Detect which cell encompasses the target text, then output its (x, y) center coordinate. 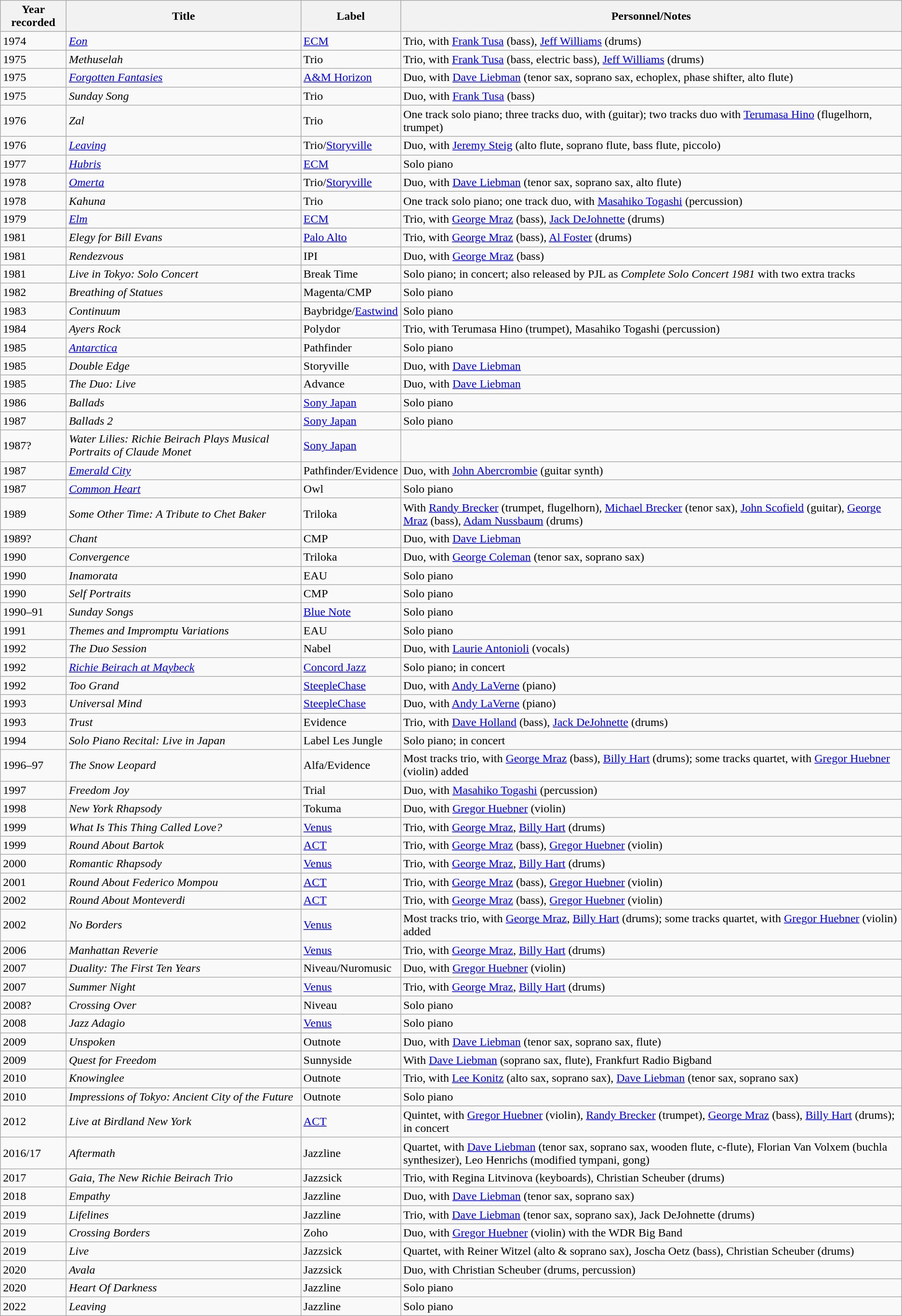
With Dave Liebman (soprano sax, flute), Frankfurt Radio Bigband (651, 1060)
Niveau (351, 1005)
The Duo: Live (183, 384)
Duo, with George Coleman (tenor sax, soprano sax) (651, 557)
1990–91 (34, 612)
Elegy for Bill Evans (183, 237)
Hubris (183, 164)
Concord Jazz (351, 667)
1991 (34, 631)
Sunday Songs (183, 612)
Trio, with Dave Liebman (tenor sax, soprano sax), Jack DeJohnette (drums) (651, 1214)
Double Edge (183, 366)
Avala (183, 1270)
Quest for Freedom (183, 1060)
Round About Bartok (183, 845)
With Randy Brecker (trumpet, flugelhorn), Michael Brecker (tenor sax), John Scofield (guitar), George Mraz (bass), Adam Nussbaum (drums) (651, 514)
Breathing of Statues (183, 293)
Duo, with Frank Tusa (bass) (651, 96)
Advance (351, 384)
Round About Federico Mompou (183, 882)
The Snow Leopard (183, 765)
Duo, with John Abercrombie (guitar synth) (651, 470)
1989? (34, 538)
Duo, with Dave Liebman (tenor sax, soprano sax, flute) (651, 1042)
Richie Beirach at Maybeck (183, 667)
1982 (34, 293)
One track solo piano; three tracks duo, with (guitar); two tracks duo with Terumasa Hino (flugelhorn, trumpet) (651, 121)
Lifelines (183, 1214)
Trio, with Terumasa Hino (trumpet), Masahiko Togashi (percussion) (651, 329)
Universal Mind (183, 704)
Crossing Borders (183, 1233)
Round About Monteverdi (183, 900)
2000 (34, 863)
Trial (351, 790)
Inamorata (183, 575)
Ballads 2 (183, 421)
Ballads (183, 403)
Magenta/CMP (351, 293)
Ayers Rock (183, 329)
2016/17 (34, 1153)
Omerta (183, 182)
Trio, with Frank Tusa (bass), Jeff Williams (drums) (651, 41)
1977 (34, 164)
Too Grand (183, 685)
Solo Piano Recital: Live in Japan (183, 740)
1974 (34, 41)
Break Time (351, 274)
Most tracks trio, with George Mraz, Billy Hart (drums); some tracks quartet, with Gregor Huebner (violin) added (651, 926)
Aftermath (183, 1153)
Manhattan Reverie (183, 950)
Kahuna (183, 201)
Trust (183, 722)
2008? (34, 1005)
1979 (34, 219)
Antarctica (183, 348)
Themes and Impromptu Variations (183, 631)
Knowinglee (183, 1078)
Summer Night (183, 987)
Sunnyside (351, 1060)
2022 (34, 1306)
Some Other Time: A Tribute to Chet Baker (183, 514)
One track solo piano; one track duo, with Masahiko Togashi (percussion) (651, 201)
1994 (34, 740)
Duo, with Masahiko Togashi (percussion) (651, 790)
2012 (34, 1121)
Methuselah (183, 59)
1989 (34, 514)
Palo Alto (351, 237)
Self Portraits (183, 594)
Title (183, 16)
Duo, with Christian Scheuber (drums, percussion) (651, 1270)
Emerald City (183, 470)
Trio, with George Mraz (bass), Jack DeJohnette (drums) (651, 219)
Alfa/Evidence (351, 765)
1987? (34, 445)
2008 (34, 1023)
Heart Of Darkness (183, 1288)
Continuum (183, 311)
Duality: The First Ten Years (183, 968)
Forgotten Fantasies (183, 78)
1986 (34, 403)
Year recorded (34, 16)
A&M Horizon (351, 78)
Jazz Adagio (183, 1023)
Impressions of Tokyo: Ancient City of the Future (183, 1097)
Trio, with Regina Litvinova (keyboards), Christian Scheuber (drums) (651, 1178)
Elm (183, 219)
Tokuma (351, 808)
Trio, with Dave Holland (bass), Jack DeJohnette (drums) (651, 722)
Empathy (183, 1196)
1996–97 (34, 765)
Trio, with George Mraz (bass), Al Foster (drums) (651, 237)
Zoho (351, 1233)
Pathfinder (351, 348)
What Is This Thing Called Love? (183, 827)
1984 (34, 329)
Chant (183, 538)
Duo, with Laurie Antonioli (vocals) (651, 649)
Live (183, 1251)
Duo, with Jeremy Steig (alto flute, soprano flute, bass flute, piccolo) (651, 146)
Water Lilies: Richie Beirach Plays Musical Portraits of Claude Monet (183, 445)
Label Les Jungle (351, 740)
1997 (34, 790)
Nabel (351, 649)
Live at Birdland New York (183, 1121)
Duo, with Dave Liebman (tenor sax, soprano sax) (651, 1196)
Duo, with Gregor Huebner (violin) with the WDR Big Band (651, 1233)
Pathfinder/Evidence (351, 470)
Quartet, with Reiner Witzel (alto & soprano sax), Joscha Oetz (bass), Christian Scheuber (drums) (651, 1251)
New York Rhapsody (183, 808)
Common Heart (183, 489)
Sunday Song (183, 96)
Rendezvous (183, 256)
Storyville (351, 366)
Convergence (183, 557)
1998 (34, 808)
Trio, with Lee Konitz (alto sax, soprano sax), Dave Liebman (tenor sax, soprano sax) (651, 1078)
Eon (183, 41)
Blue Note (351, 612)
No Borders (183, 926)
Duo, with Dave Liebman (tenor sax, soprano sax, alto flute) (651, 182)
Quintet, with Gregor Huebner (violin), Randy Brecker (trumpet), George Mraz (bass), Billy Hart (drums); in concert (651, 1121)
Solo piano; in concert; also released by PJL as Complete Solo Concert 1981 with two extra tracks (651, 274)
Duo, with Dave Liebman (tenor sax, soprano sax, echoplex, phase shifter, alto flute) (651, 78)
Gaia, The New Richie Beirach Trio (183, 1178)
2006 (34, 950)
The Duo Session (183, 649)
Crossing Over (183, 1005)
Niveau/Nuromusic (351, 968)
1983 (34, 311)
Romantic Rhapsody (183, 863)
Most tracks trio, with George Mraz (bass), Billy Hart (drums); some tracks quartet, with Gregor Huebner (violin) added (651, 765)
2018 (34, 1196)
Unspoken (183, 1042)
Baybridge/Eastwind (351, 311)
Label (351, 16)
Live in Tokyo: Solo Concert (183, 274)
Evidence (351, 722)
2017 (34, 1178)
IPI (351, 256)
Owl (351, 489)
Personnel/Notes (651, 16)
Polydor (351, 329)
Freedom Joy (183, 790)
Zal (183, 121)
Trio, with Frank Tusa (bass, electric bass), Jeff Williams (drums) (651, 59)
Duo, with George Mraz (bass) (651, 256)
2001 (34, 882)
